Return (x, y) of the center of cell containing provided text 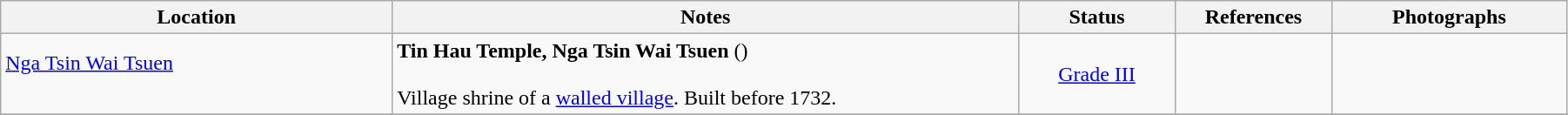
Grade III (1097, 74)
Notes (706, 17)
Photographs (1449, 17)
Status (1097, 17)
Location (197, 17)
Nga Tsin Wai Tsuen (197, 74)
Tin Hau Temple, Nga Tsin Wai Tsuen ()Village shrine of a walled village. Built before 1732. (706, 74)
References (1253, 17)
